Detect which cell encompasses the target text, then output its (x, y) center coordinate. 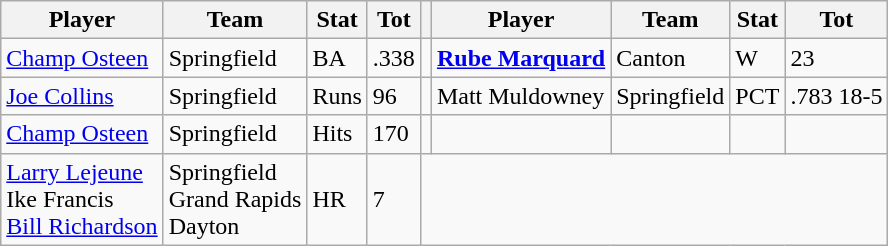
Rube Marquard (520, 58)
W (758, 58)
BA (337, 58)
Hits (337, 134)
96 (394, 96)
170 (394, 134)
Larry LejeuneIke FrancisBill Richardson (82, 199)
Canton (670, 58)
23 (836, 58)
Runs (337, 96)
Matt Muldowney (520, 96)
PCT (758, 96)
.783 18-5 (836, 96)
HR (337, 199)
.338 (394, 58)
SpringfieldGrand RapidsDayton (235, 199)
7 (394, 199)
Joe Collins (82, 96)
